Determine the [x, y] coordinate at the center of the cell enclosing the given text.  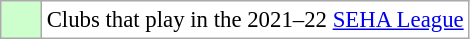
Clubs that play in the 2021–22 SEHA League [255, 20]
